Extract the [X, Y] coordinate from the center of the cell holding the provided text.  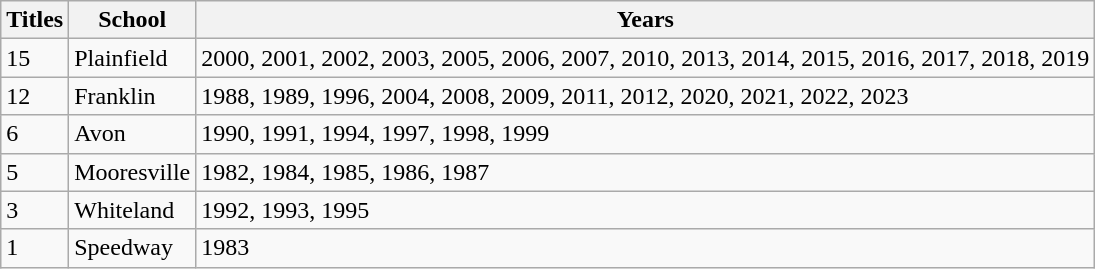
2000, 2001, 2002, 2003, 2005, 2006, 2007, 2010, 2013, 2014, 2015, 2016, 2017, 2018, 2019 [646, 58]
5 [35, 172]
6 [35, 134]
School [132, 20]
Mooresville [132, 172]
1982, 1984, 1985, 1986, 1987 [646, 172]
Speedway [132, 248]
1990, 1991, 1994, 1997, 1998, 1999 [646, 134]
1992, 1993, 1995 [646, 210]
3 [35, 210]
12 [35, 96]
1983 [646, 248]
Titles [35, 20]
Whiteland [132, 210]
1 [35, 248]
1988, 1989, 1996, 2004, 2008, 2009, 2011, 2012, 2020, 2021, 2022, 2023 [646, 96]
Plainfield [132, 58]
Avon [132, 134]
15 [35, 58]
Years [646, 20]
Franklin [132, 96]
